Return [X, Y] of the center of cell containing provided text 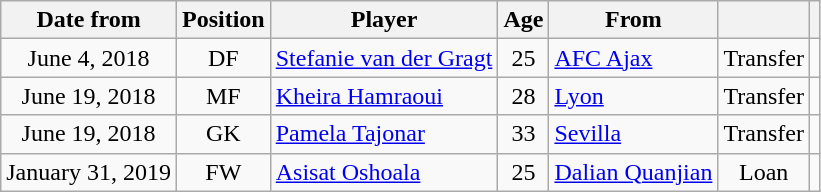
From [634, 20]
FW [223, 172]
AFC Ajax [634, 58]
DF [223, 58]
June 4, 2018 [89, 58]
Dalian Quanjian [634, 172]
33 [524, 134]
January 31, 2019 [89, 172]
Lyon [634, 96]
Asisat Oshoala [384, 172]
Pamela Tajonar [384, 134]
28 [524, 96]
GK [223, 134]
Kheira Hamraoui [384, 96]
Position [223, 20]
MF [223, 96]
Loan [764, 172]
Stefanie van der Gragt [384, 58]
Sevilla [634, 134]
Player [384, 20]
Age [524, 20]
Date from [89, 20]
